Scan for the cell matching the given text and deliver its (x, y) coordinate at center. 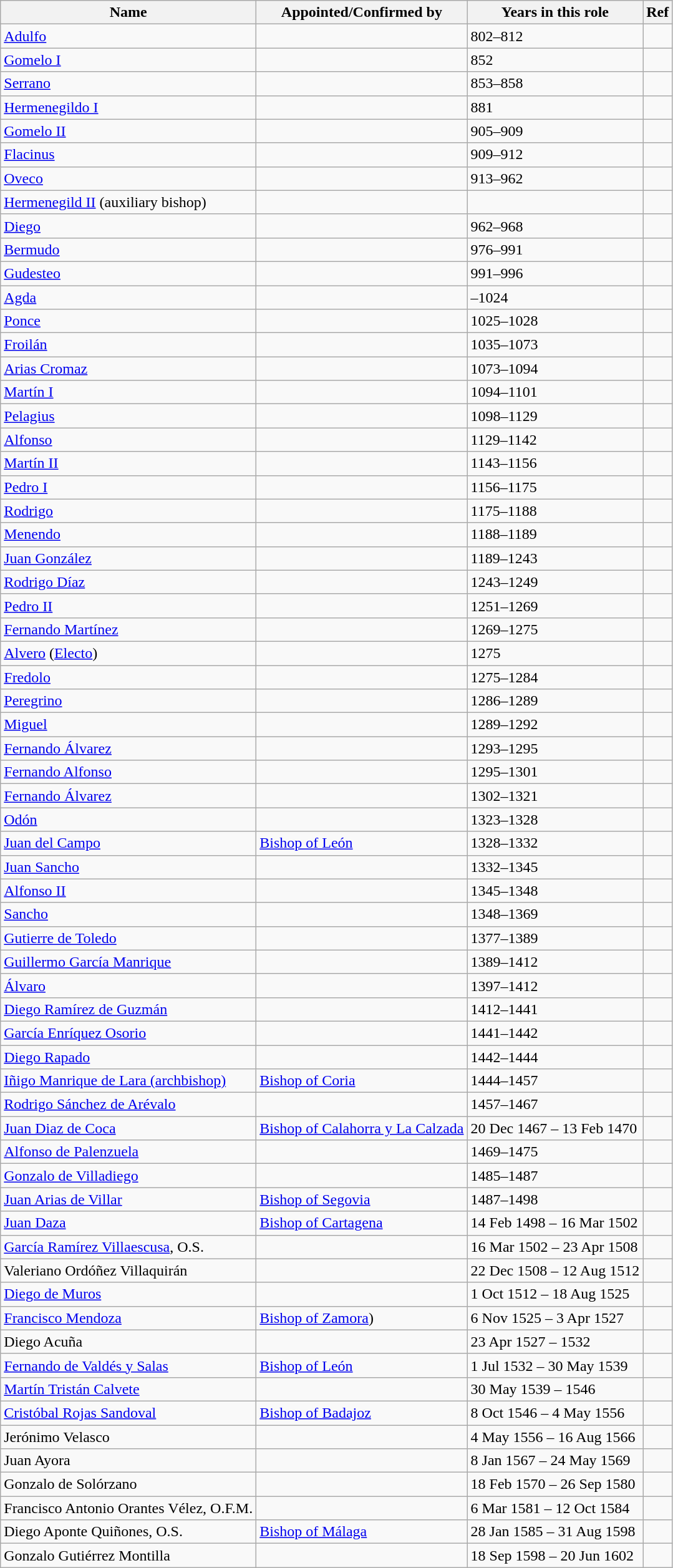
Pelagius (128, 416)
1485–1487 (555, 1176)
Hermenegildo I (128, 107)
Gomelo II (128, 131)
1 Jul 1532 – 30 May 1539 (555, 1365)
Jerónimo Velasco (128, 1436)
Rodrigo Sánchez de Arévalo (128, 1105)
6 Nov 1525 – 3 Apr 1527 (555, 1318)
6 Mar 1581 – 12 Oct 1584 (555, 1508)
22 Dec 1508 – 12 Aug 1512 (555, 1270)
1441–1442 (555, 1033)
802–812 (555, 36)
Juan Diaz de Coca (128, 1128)
Francisco Antonio Orantes Vélez, O.F.M. (128, 1508)
18 Sep 1598 – 20 Jun 1602 (555, 1556)
1397–1412 (555, 985)
1289–1292 (555, 725)
1444–1457 (555, 1081)
Menendo (128, 535)
909–912 (555, 155)
976–991 (555, 249)
Fernando Alfonso (128, 772)
1389–1412 (555, 962)
1332–1345 (555, 867)
Juan Arias de Villar (128, 1199)
Fredolo (128, 677)
Gonzalo Gutiérrez Montilla (128, 1556)
Alfonso II (128, 891)
Rodrigo (128, 511)
Froilán (128, 345)
1457–1467 (555, 1105)
Alfonso de Palenzuela (128, 1152)
Pedro I (128, 487)
991–996 (555, 273)
Adulfo (128, 36)
Rodrigo Díaz (128, 582)
Oveco (128, 178)
853–858 (555, 84)
García Ramírez Villaescusa, O.S. (128, 1247)
Gutierre de Toledo (128, 938)
Alvero (Electo) (128, 653)
1175–1188 (555, 511)
Fernando Martínez (128, 629)
1243–1249 (555, 582)
Serrano (128, 84)
Diego Acuña (128, 1342)
8 Jan 1567 – 24 May 1569 (555, 1461)
Bishop of Coria (362, 1081)
Diego Rapado (128, 1057)
Bishop of Zamora) (362, 1318)
Flacinus (128, 155)
Guillermo García Manrique (128, 962)
Peregrino (128, 701)
1377–1389 (555, 938)
Hermenegild II (auxiliary bishop) (128, 202)
16 Mar 1502 – 23 Apr 1508 (555, 1247)
1295–1301 (555, 772)
Ponce (128, 321)
Odón (128, 820)
Ref (657, 12)
1293–1295 (555, 748)
Juan Ayora (128, 1461)
Diego Aponte Quiñones, O.S. (128, 1532)
Gudesteo (128, 273)
Bishop of Segovia (362, 1199)
Juan Sancho (128, 867)
1098–1129 (555, 416)
1 Oct 1512 – 18 Aug 1525 (555, 1294)
1269–1275 (555, 629)
4 May 1556 – 16 Aug 1566 (555, 1436)
Gomelo I (128, 60)
Valeriano Ordóñez Villaquirán (128, 1270)
Sancho (128, 914)
Francisco Mendoza (128, 1318)
1412–1441 (555, 1009)
905–909 (555, 131)
30 May 1539 – 1546 (555, 1389)
Juan del Campo (128, 843)
1073–1094 (555, 369)
1328–1332 (555, 843)
Miguel (128, 725)
Iñigo Manrique de Lara (archbishop) (128, 1081)
García Enríquez Osorio (128, 1033)
881 (555, 107)
1442–1444 (555, 1057)
852 (555, 60)
Years in this role (555, 12)
Álvaro (128, 985)
1251–1269 (555, 606)
1348–1369 (555, 914)
1094–1101 (555, 392)
1275 (555, 653)
Diego (128, 226)
28 Jan 1585 – 31 Aug 1598 (555, 1532)
Gonzalo de Solórzano (128, 1484)
1143–1156 (555, 463)
1129–1142 (555, 440)
Bishop of Calahorra y La Calzada (362, 1128)
Name (128, 12)
23 Apr 1527 – 1532 (555, 1342)
Bishop of Badajoz (362, 1413)
Agda (128, 298)
913–962 (555, 178)
Diego de Muros (128, 1294)
20 Dec 1467 – 13 Feb 1470 (555, 1128)
962–968 (555, 226)
1469–1475 (555, 1152)
Gonzalo de Villadiego (128, 1176)
1286–1289 (555, 701)
18 Feb 1570 – 26 Sep 1580 (555, 1484)
1035–1073 (555, 345)
Fernando de Valdés y Salas (128, 1365)
1323–1328 (555, 820)
1025–1028 (555, 321)
Appointed/Confirmed by (362, 12)
Martín Tristán Calvete (128, 1389)
Arias Cromaz (128, 369)
Bishop of Cartagena (362, 1223)
1487–1498 (555, 1199)
Diego Ramírez de Guzmán (128, 1009)
Juan Daza (128, 1223)
1275–1284 (555, 677)
Martín II (128, 463)
Bishop of Málaga (362, 1532)
1188–1189 (555, 535)
Martín I (128, 392)
Pedro II (128, 606)
1156–1175 (555, 487)
Juan González (128, 558)
1302–1321 (555, 796)
1345–1348 (555, 891)
8 Oct 1546 – 4 May 1556 (555, 1413)
–1024 (555, 298)
1189–1243 (555, 558)
14 Feb 1498 – 16 Mar 1502 (555, 1223)
Bermudo (128, 249)
Alfonso (128, 440)
Cristóbal Rojas Sandoval (128, 1413)
